Capture the cell that displays the provided text and extract its (x, y) central coordinate. 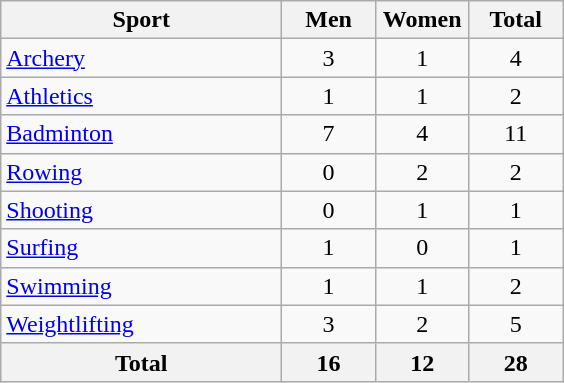
Weightlifting (142, 324)
Badminton (142, 134)
Swimming (142, 286)
28 (516, 362)
Sport (142, 20)
Rowing (142, 172)
7 (329, 134)
16 (329, 362)
Surfing (142, 248)
11 (516, 134)
12 (422, 362)
Shooting (142, 210)
Athletics (142, 96)
Archery (142, 58)
5 (516, 324)
Men (329, 20)
Women (422, 20)
